Extract the [X, Y] coordinate from the center of the cell holding the provided text.  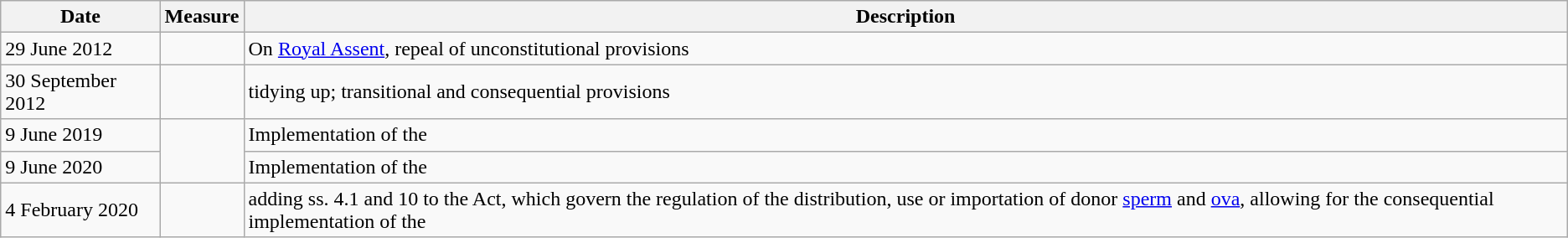
4 February 2020 [80, 210]
Description [905, 17]
Measure [202, 17]
Date [80, 17]
29 June 2012 [80, 49]
9 June 2020 [80, 167]
On Royal Assent, repeal of unconstitutional provisions [905, 49]
tidying up; transitional and consequential provisions [905, 92]
30 September 2012 [80, 92]
9 June 2019 [80, 135]
